From the cell containing the given text, extract its center point as (x, y) coordinate. 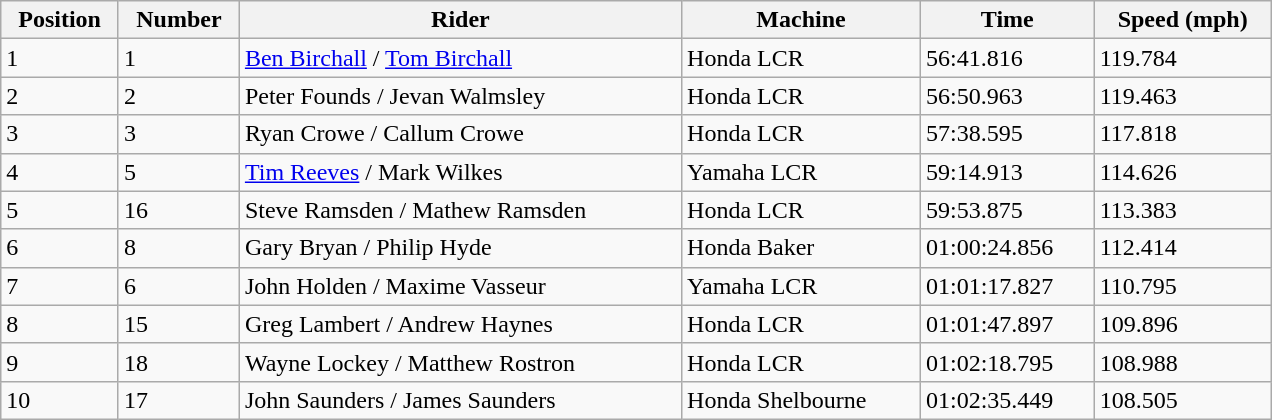
117.818 (1182, 134)
7 (60, 286)
108.988 (1182, 362)
119.463 (1182, 96)
01:00:24.856 (1007, 248)
Number (178, 20)
01:01:47.897 (1007, 324)
Machine (802, 20)
01:02:35.449 (1007, 400)
Time (1007, 20)
56:50.963 (1007, 96)
119.784 (1182, 58)
17 (178, 400)
9 (60, 362)
57:38.595 (1007, 134)
114.626 (1182, 172)
Position (60, 20)
Speed (mph) (1182, 20)
18 (178, 362)
110.795 (1182, 286)
10 (60, 400)
Ben Birchall / Tom Birchall (460, 58)
Steve Ramsden / Mathew Ramsden (460, 210)
Tim Reeves / Mark Wilkes (460, 172)
4 (60, 172)
Gary Bryan / Philip Hyde (460, 248)
Wayne Lockey / Matthew Rostron (460, 362)
Peter Founds / Jevan Walmsley (460, 96)
108.505 (1182, 400)
112.414 (1182, 248)
15 (178, 324)
Ryan Crowe / Callum Crowe (460, 134)
113.383 (1182, 210)
Greg Lambert / Andrew Haynes (460, 324)
John Holden / Maxime Vasseur (460, 286)
Honda Shelbourne (802, 400)
01:01:17.827 (1007, 286)
109.896 (1182, 324)
01:02:18.795 (1007, 362)
56:41.816 (1007, 58)
59:53.875 (1007, 210)
59:14.913 (1007, 172)
Rider (460, 20)
16 (178, 210)
Honda Baker (802, 248)
John Saunders / James Saunders (460, 400)
